For the text-containing cell, return its midpoint in [x, y] coordinate format. 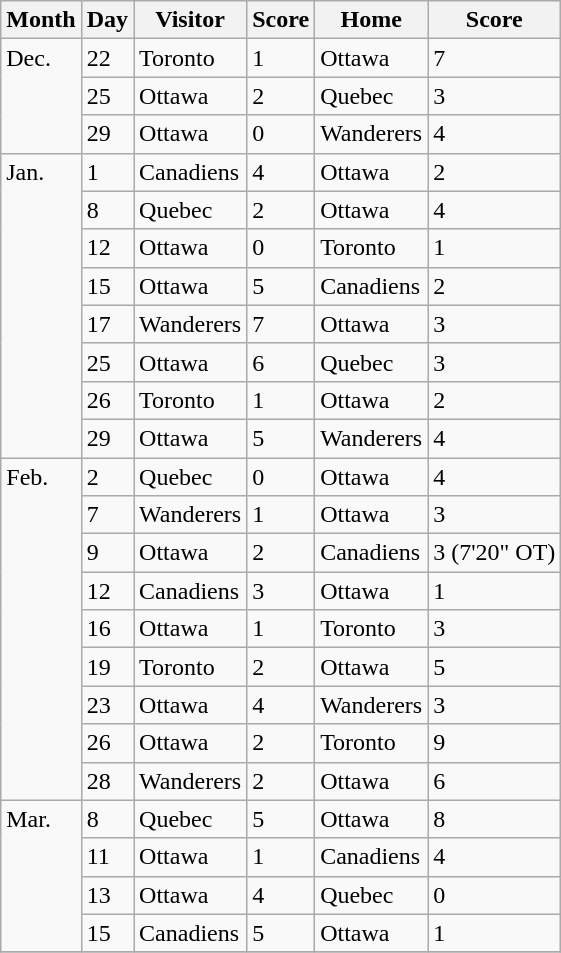
11 [107, 857]
17 [107, 324]
22 [107, 58]
Home [372, 20]
Dec. [41, 96]
Feb. [41, 630]
16 [107, 629]
3 (7'20" OT) [494, 553]
Visitor [190, 20]
19 [107, 667]
Month [41, 20]
23 [107, 705]
Jan. [41, 305]
13 [107, 895]
Day [107, 20]
28 [107, 781]
Mar. [41, 876]
